Identify which cell holds the provided text, then report its (x, y) central coordinate. 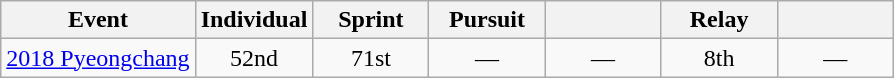
52nd (254, 58)
Individual (254, 20)
Sprint (371, 20)
8th (719, 58)
Pursuit (487, 20)
71st (371, 58)
Event (98, 20)
Relay (719, 20)
2018 Pyeongchang (98, 58)
